Return (X, Y) of the center of cell containing provided text 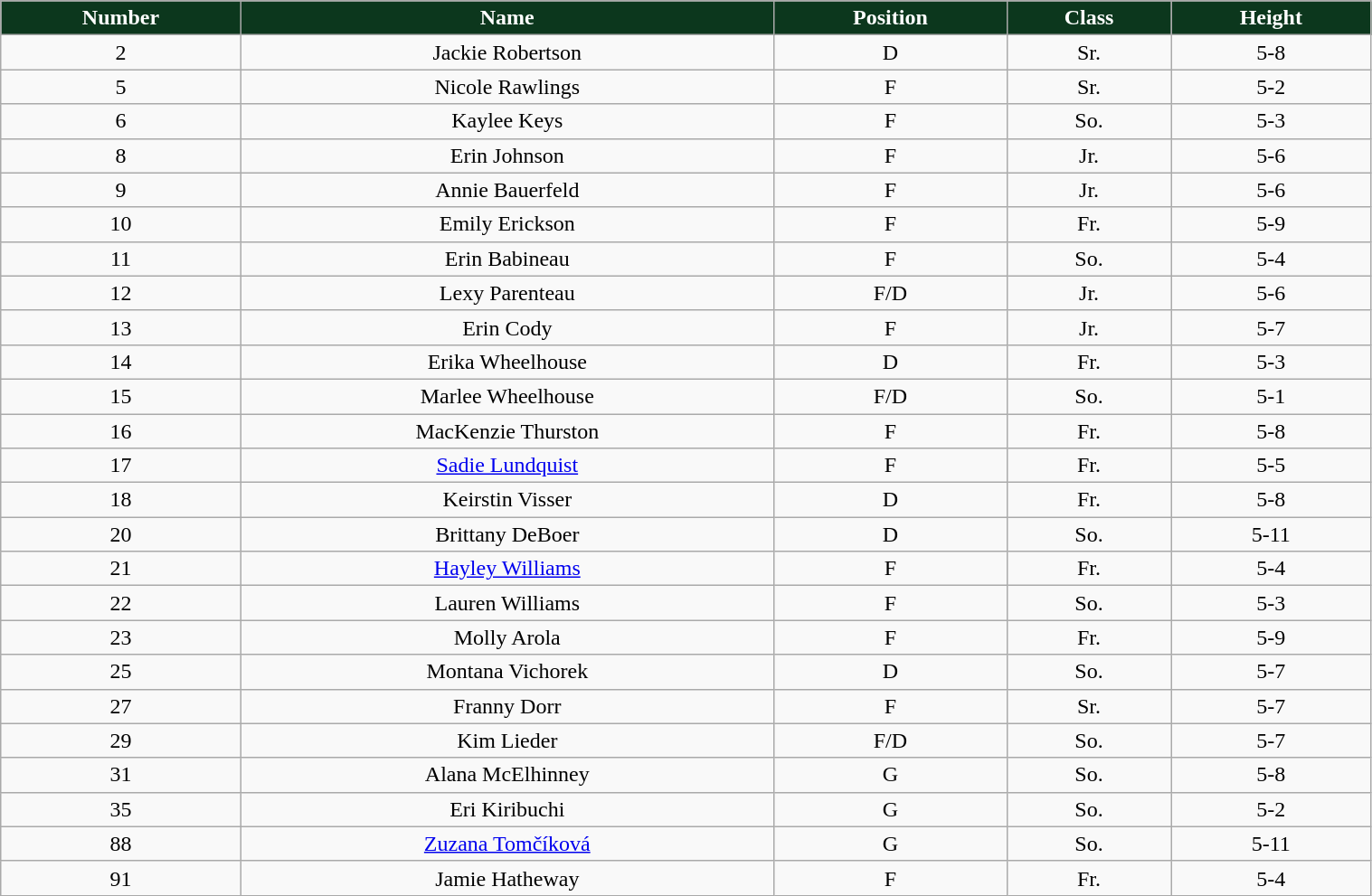
Name (506, 18)
17 (121, 466)
Jamie Hatheway (506, 878)
14 (121, 362)
Emily Erickson (506, 224)
22 (121, 603)
9 (121, 190)
29 (121, 740)
Erin Cody (506, 327)
Lexy Parenteau (506, 293)
Eri Kiribuchi (506, 809)
21 (121, 569)
Franny Dorr (506, 706)
12 (121, 293)
35 (121, 809)
Kim Lieder (506, 740)
20 (121, 534)
Brittany DeBoer (506, 534)
Zuzana Tomčíková (506, 844)
Marlee Wheelhouse (506, 396)
Hayley Williams (506, 569)
Jackie Robertson (506, 52)
Height (1272, 18)
6 (121, 121)
Lauren Williams (506, 603)
Montana Vichorek (506, 672)
Erin Babineau (506, 259)
23 (121, 637)
27 (121, 706)
88 (121, 844)
15 (121, 396)
Alana McElhinney (506, 775)
MacKenzie Thurston (506, 431)
Kaylee Keys (506, 121)
10 (121, 224)
Keirstin Visser (506, 500)
31 (121, 775)
Number (121, 18)
18 (121, 500)
5-5 (1272, 466)
5-1 (1272, 396)
25 (121, 672)
16 (121, 431)
Annie Bauerfeld (506, 190)
2 (121, 52)
11 (121, 259)
91 (121, 878)
Molly Arola (506, 637)
Nicole Rawlings (506, 87)
8 (121, 156)
Position (890, 18)
13 (121, 327)
Sadie Lundquist (506, 466)
5 (121, 87)
Erin Johnson (506, 156)
Erika Wheelhouse (506, 362)
Class (1089, 18)
